Capture the cell that displays the provided text and extract its (X, Y) central coordinate. 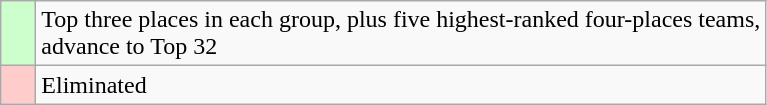
Top three places in each group, plus five highest-ranked four-places teams,advance to Top 32 (401, 34)
Eliminated (401, 85)
